Detect which cell encompasses the target text, then output its [x, y] center coordinate. 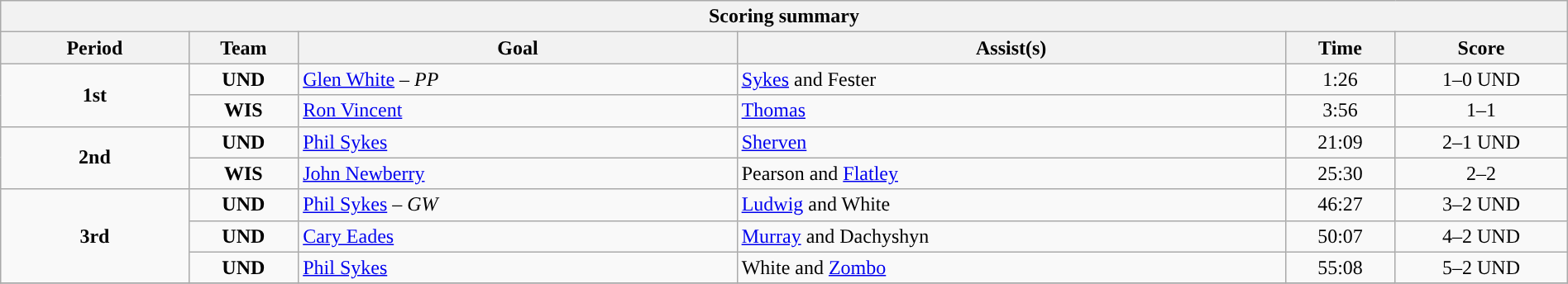
21:09 [1340, 142]
2nd [94, 158]
John Newberry [518, 173]
Murray and Dachyshyn [1011, 236]
Period [94, 48]
1–1 [1481, 111]
Sykes and Fester [1011, 79]
Thomas [1011, 111]
Assist(s) [1011, 48]
Glen White – PP [518, 79]
Time [1340, 48]
3–2 UND [1481, 205]
2–2 [1481, 173]
White and Zombo [1011, 267]
1:26 [1340, 79]
3:56 [1340, 111]
Cary Eades [518, 236]
50:07 [1340, 236]
Score [1481, 48]
Phil Sykes – GW [518, 205]
Ludwig and White [1011, 205]
Scoring summary [784, 17]
46:27 [1340, 205]
1st [94, 95]
25:30 [1340, 173]
3rd [94, 236]
Sherven [1011, 142]
5–2 UND [1481, 267]
55:08 [1340, 267]
2–1 UND [1481, 142]
Goal [518, 48]
4–2 UND [1481, 236]
Pearson and Flatley [1011, 173]
Team [243, 48]
Ron Vincent [518, 111]
1–0 UND [1481, 79]
